Extract the (x, y) coordinate from the center of the cell holding the provided text.  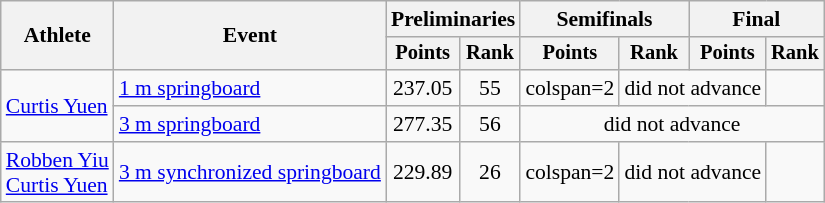
56 (490, 124)
55 (490, 88)
1 m springboard (250, 88)
26 (490, 172)
Preliminaries (453, 19)
Event (250, 36)
Semifinals (604, 19)
3 m springboard (250, 124)
Athlete (58, 36)
Robben Yiu Curtis Yuen (58, 172)
Curtis Yuen (58, 106)
237.05 (423, 88)
3 m synchronized springboard (250, 172)
277.35 (423, 124)
Final (756, 19)
229.89 (423, 172)
